Capture the cell that displays the provided text and extract its [X, Y] central coordinate. 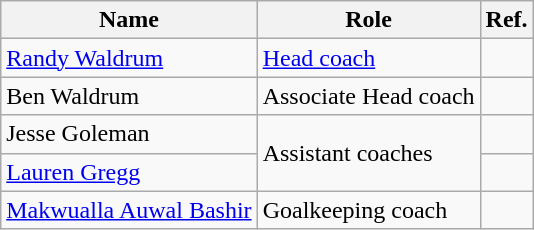
Ben Waldrum [129, 96]
Name [129, 20]
Makwualla Auwal Bashir [129, 210]
Jesse Goleman [129, 134]
Assistant coaches [368, 153]
Head coach [368, 58]
Goalkeeping coach [368, 210]
Associate Head coach [368, 96]
Ref. [506, 20]
Randy Waldrum [129, 58]
Role [368, 20]
Lauren Gregg [129, 172]
